Locate the cell with the specified text and output its [X, Y] center coordinate. 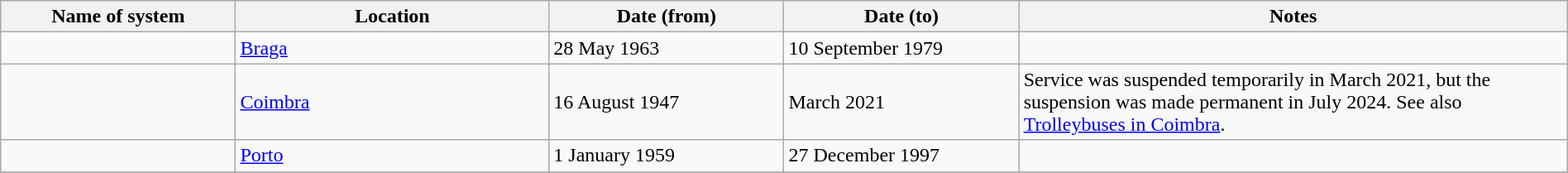
Porto [392, 156]
Name of system [118, 17]
Date (to) [901, 17]
Service was suspended temporarily in March 2021, but the suspension was made permanent in July 2024. See also Trolleybuses in Coimbra. [1293, 102]
16 August 1947 [667, 102]
28 May 1963 [667, 48]
1 January 1959 [667, 156]
Date (from) [667, 17]
Coimbra [392, 102]
27 December 1997 [901, 156]
Notes [1293, 17]
Braga [392, 48]
Location [392, 17]
March 2021 [901, 102]
10 September 1979 [901, 48]
